Determine the (X, Y) coordinate at the center of the cell enclosing the given text.  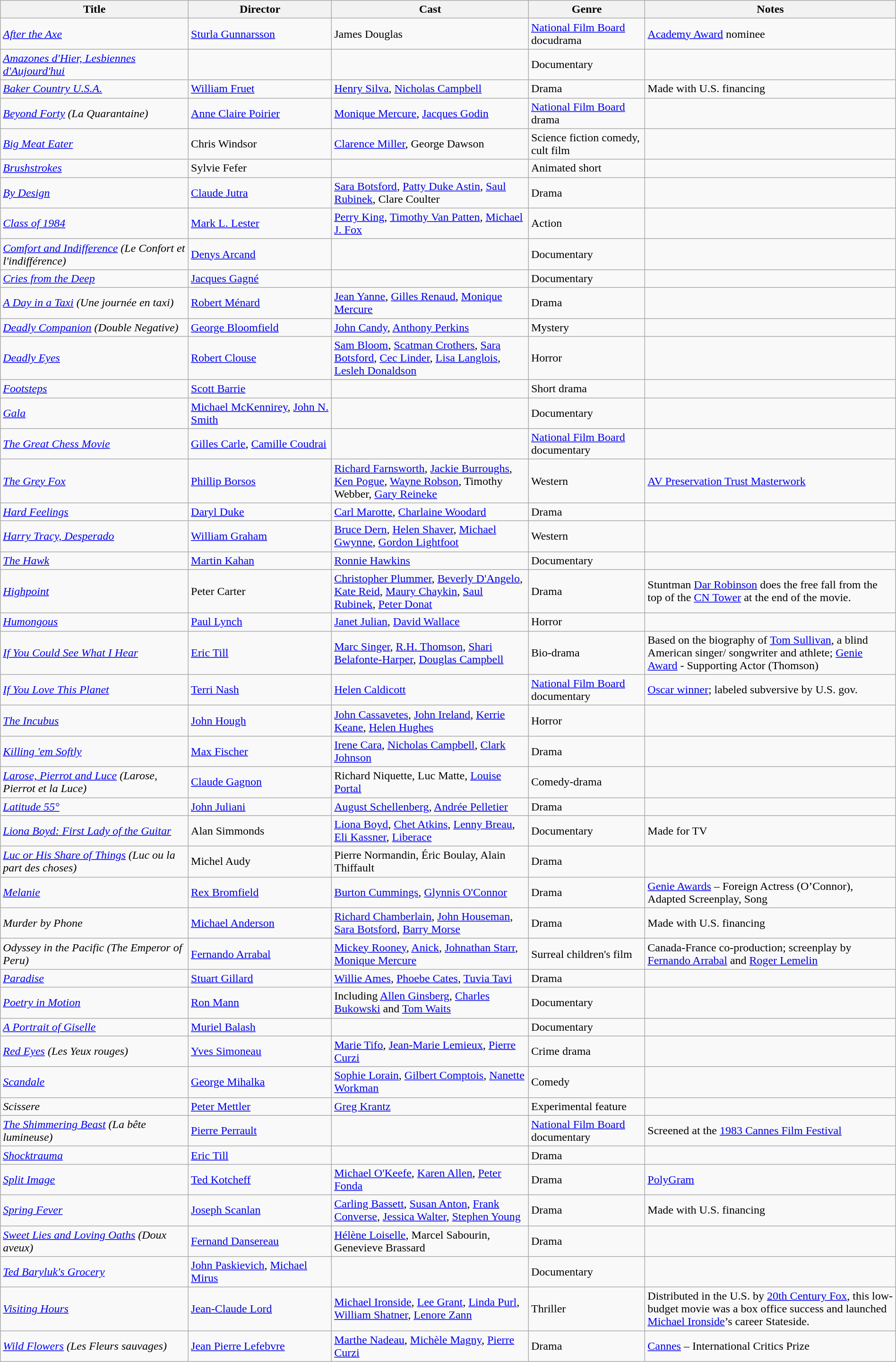
Scandale (95, 1082)
Max Fischer (260, 751)
Joseph Scanlan (260, 1210)
Stuntman Dar Robinson does the free fall from the top of the CN Tower at the end of the movie. (770, 591)
Bruce Dern, Helen Shaver, Michael Gwynne, Gordon Lightfoot (430, 536)
Alan Simmonds (260, 831)
Gala (95, 413)
Harry Tracy, Desperado (95, 536)
Ted Kotcheff (260, 1180)
Marthe Nadeau, Michèle Magny, Pierre Curzi (430, 1346)
Beyond Forty (La Quarantaine) (95, 113)
Burton Cummings, Glynnis O'Connor (430, 892)
Highpoint (95, 591)
Distributed in the U.S. by 20th Century Fox, this low-budget movie was a box office success and launched Michael Ironside’s career Stateside. (770, 1309)
Shocktrauma (95, 1155)
Baker Country U.S.A. (95, 89)
Title (95, 9)
Rex Bromfield (260, 892)
Latitude 55° (95, 807)
Poetry in Motion (95, 1003)
George Mihalka (260, 1082)
Ron Mann (260, 1003)
Spring Fever (95, 1210)
John Hough (260, 720)
Robert Clouse (260, 358)
Deadly Eyes (95, 358)
Genre (586, 9)
Terri Nash (260, 690)
Ronnie Hawkins (430, 560)
Luc or His Share of Things (Luc ou la part des choses) (95, 862)
Monique Mercure, Jacques Godin (430, 113)
AV Preservation Trust Masterwork (770, 481)
Fernando Arrabal (260, 954)
Sara Botsford, Patty Duke Astin, Saul Rubinek, Clare Coulter (430, 193)
John Paskievich, Michael Mirus (260, 1272)
PolyGram (770, 1180)
Including Allen Ginsberg, Charles Bukowski and Tom Waits (430, 1003)
Scissere (95, 1106)
Hard Feelings (95, 512)
William Fruet (260, 89)
Made for TV (770, 831)
August Schellenberg, Andrée Pelletier (430, 807)
A Portrait of Giselle (95, 1027)
Robert Ménard (260, 302)
Richard Niquette, Luc Matte, Louise Portal (430, 782)
Fernand Dansereau (260, 1241)
Pierre Perrault (260, 1130)
Janet Julian, David Wallace (430, 622)
Based on the biography of Tom Sullivan, a blind American singer/ songwriter and athlete; Genie Award - Supporting Actor (Thomson) (770, 653)
Thriller (586, 1309)
Mark L. Lester (260, 223)
Hélène Loiselle, Marcel Sabourin, Genevieve Brassard (430, 1241)
Martin Kahan (260, 560)
Peter Mettler (260, 1106)
Melanie (95, 892)
Killing 'em Softly (95, 751)
Sturla Gunnarsson (260, 34)
Sam Bloom, Scatman Crothers, Sara Botsford, Cec Linder, Lisa Langlois, Lesleh Donaldson (430, 358)
Split Image (95, 1180)
Director (260, 9)
Notes (770, 9)
John Candy, Anthony Perkins (430, 328)
Visiting Hours (95, 1309)
John Cassavetes, John Ireland, Kerrie Keane, Helen Hughes (430, 720)
Cries from the Deep (95, 278)
Willie Ames, Phoebe Cates, Tuvia Tavi (430, 978)
Animated short (586, 168)
Clarence Miller, George Dawson (430, 144)
Mickey Rooney, Anick, Johnathan Starr, Monique Mercure (430, 954)
Richard Chamberlain, John Houseman, Sara Botsford, Barry Morse (430, 923)
Yves Simoneau (260, 1051)
Scott Barrie (260, 389)
Stuart Gillard (260, 978)
By Design (95, 193)
Amazones d'Hier, Lesbiennes d'Aujourd'hui (95, 64)
Irene Cara, Nicholas Campbell, Clark Johnson (430, 751)
George Bloomfield (260, 328)
Wild Flowers (Les Fleurs sauvages) (95, 1346)
Richard Farnsworth, Jackie Burroughs, Ken Pogue, Wayne Robson, Timothy Webber, Gary Reineke (430, 481)
Anne Claire Poirier (260, 113)
Sylvie Fefer (260, 168)
Michael Anderson (260, 923)
Larose, Pierrot and Luce (Larose, Pierrot et la Luce) (95, 782)
Comedy (586, 1082)
James Douglas (430, 34)
Claude Gagnon (260, 782)
Murder by Phone (95, 923)
The Great Chess Movie (95, 444)
Humongous (95, 622)
Screened at the 1983 Cannes Film Festival (770, 1130)
Perry King, Timothy Van Patten, Michael J. Fox (430, 223)
Paul Lynch (260, 622)
Henry Silva, Nicholas Campbell (430, 89)
Bio-drama (586, 653)
Oscar winner; labeled subversive by U.S. gov. (770, 690)
Surreal children's film (586, 954)
Michael Ironside, Lee Grant, Linda Purl, William Shatner, Lenore Zann (430, 1309)
Greg Krantz (430, 1106)
Peter Carter (260, 591)
Carl Marotte, Charlaine Woodard (430, 512)
Comedy-drama (586, 782)
The Incubus (95, 720)
Liona Boyd, Chet Atkins, Lenny Breau, Eli Kassner, Liberace (430, 831)
A Day in a Taxi (Une journée en taxi) (95, 302)
If You Love This Planet (95, 690)
William Graham (260, 536)
Jean Yanne, Gilles Renaud, Monique Mercure (430, 302)
Phillip Borsos (260, 481)
Big Meat Eater (95, 144)
Comfort and Indifference (Le Confort et l'indifférence) (95, 254)
Helen Caldicott (430, 690)
Science fiction comedy, cult film (586, 144)
Michel Audy (260, 862)
National Film Board docudrama (586, 34)
Brushstrokes (95, 168)
Deadly Companion (Double Negative) (95, 328)
Cast (430, 9)
Mystery (586, 328)
Marie Tifo, Jean-Marie Lemieux, Pierre Curzi (430, 1051)
Christopher Plummer, Beverly D'Angelo, Kate Reid, Maury Chaykin, Saul Rubinek, Peter Donat (430, 591)
Carling Bassett, Susan Anton, Frank Converse, Jessica Walter, Stephen Young (430, 1210)
Odyssey in the Pacific (The Emperor of Peru) (95, 954)
Experimental feature (586, 1106)
Michael McKennirey, John N. Smith (260, 413)
Footsteps (95, 389)
National Film Board drama (586, 113)
Pierre Normandin, Éric Boulay, Alain Thiffault (430, 862)
Marc Singer, R.H. Thomson, Shari Belafonte-Harper, Douglas Campbell (430, 653)
Genie Awards – Foreign Actress (O’Connor), Adapted Screenplay, Song (770, 892)
Claude Jutra (260, 193)
John Juliani (260, 807)
The Shimmering Beast (La bête lumineuse) (95, 1130)
Daryl Duke (260, 512)
The Grey Fox (95, 481)
Jean Pierre Lefebvre (260, 1346)
Sophie Lorain, Gilbert Comptois, Nanette Workman (430, 1082)
Michael O'Keefe, Karen Allen, Peter Fonda (430, 1180)
If You Could See What I Hear (95, 653)
Sweet Lies and Loving Oaths (Doux aveux) (95, 1241)
Muriel Balash (260, 1027)
Canada-France co-production; screenplay by Fernando Arrabal and Roger Lemelin (770, 954)
Red Eyes (Les Yeux rouges) (95, 1051)
Ted Baryluk's Grocery (95, 1272)
Academy Award nominee (770, 34)
Gilles Carle, Camille Coudrai (260, 444)
Action (586, 223)
The Hawk (95, 560)
Jacques Gagné (260, 278)
Denys Arcand (260, 254)
Liona Boyd: First Lady of the Guitar (95, 831)
Paradise (95, 978)
Short drama (586, 389)
Class of 1984 (95, 223)
Chris Windsor (260, 144)
Jean-Claude Lord (260, 1309)
Crime drama (586, 1051)
Cannes – International Critics Prize (770, 1346)
After the Axe (95, 34)
